Output the [X, Y] coordinate of the center of the cell containing the given text.  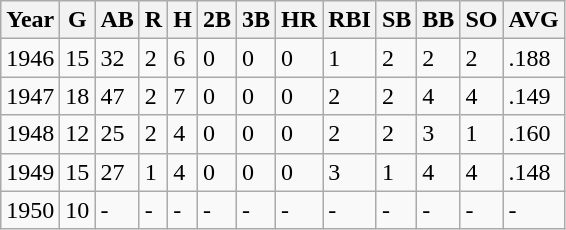
SO [482, 20]
.160 [534, 134]
47 [117, 96]
2B [216, 20]
R [153, 20]
.148 [534, 172]
.149 [534, 96]
1949 [30, 172]
H [183, 20]
27 [117, 172]
1950 [30, 210]
10 [78, 210]
18 [78, 96]
3B [256, 20]
HR [300, 20]
AB [117, 20]
.188 [534, 58]
AVG [534, 20]
6 [183, 58]
1948 [30, 134]
12 [78, 134]
1946 [30, 58]
G [78, 20]
1947 [30, 96]
32 [117, 58]
RBI [350, 20]
SB [396, 20]
7 [183, 96]
BB [438, 20]
25 [117, 134]
Year [30, 20]
